Determine the (X, Y) coordinate at the center of the cell enclosing the given text.  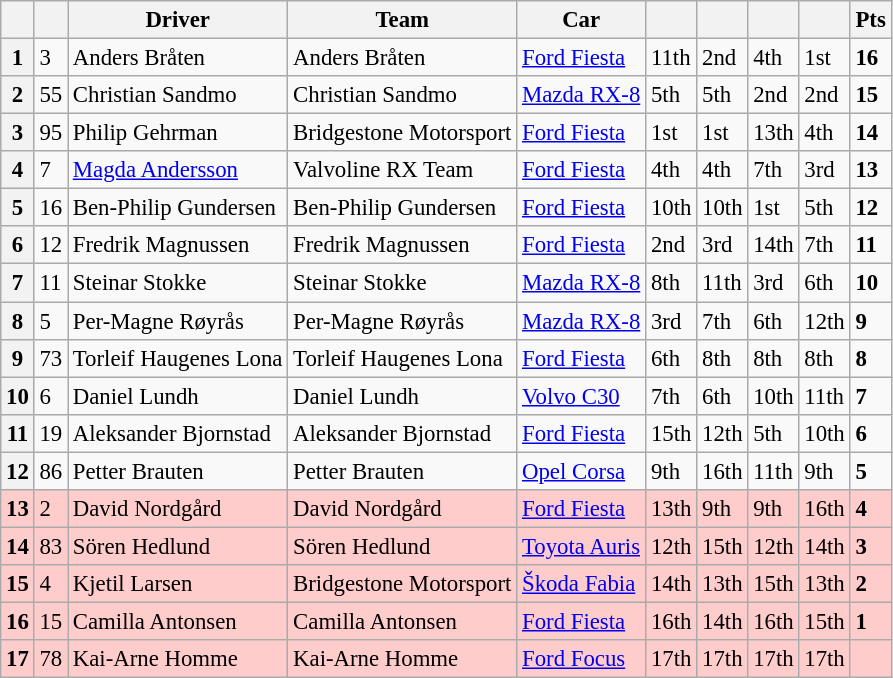
Team (402, 20)
83 (50, 546)
Magda Andersson (178, 170)
Volvo C30 (582, 396)
Driver (178, 20)
Philip Gehrman (178, 133)
95 (50, 133)
86 (50, 471)
Ford Focus (582, 659)
17 (18, 659)
Car (582, 20)
Valvoline RX Team (402, 170)
19 (50, 433)
Kjetil Larsen (178, 584)
Opel Corsa (582, 471)
Škoda Fabia (582, 584)
55 (50, 95)
Toyota Auris (582, 546)
73 (50, 358)
Pts (870, 20)
78 (50, 659)
